Scan for the cell matching the given text and deliver its [x, y] coordinate at center. 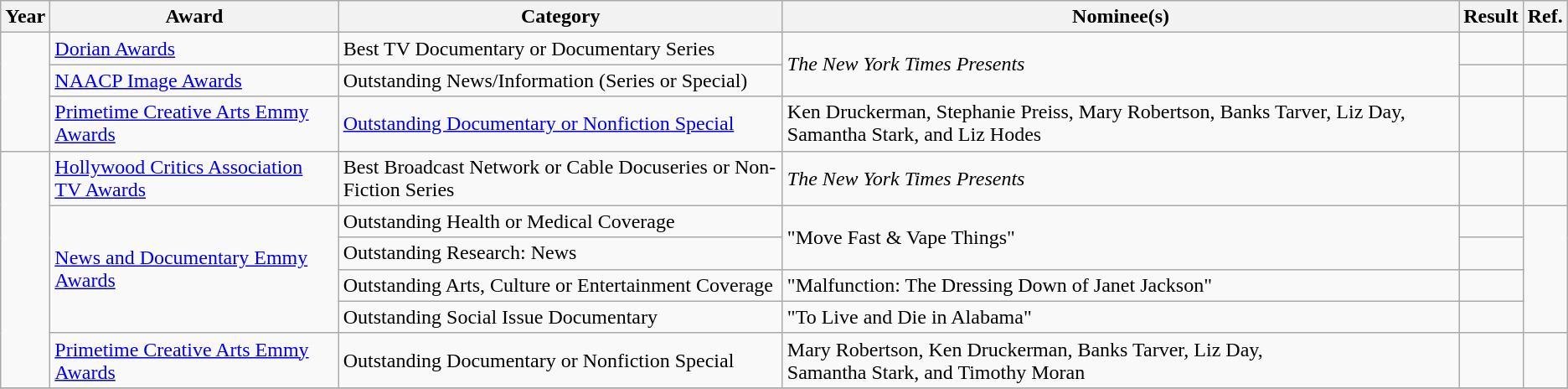
Category [560, 17]
Ken Druckerman, Stephanie Preiss, Mary Robertson, Banks Tarver, Liz Day, Samantha Stark, and Liz Hodes [1121, 124]
Ref. [1545, 17]
Best TV Documentary or Documentary Series [560, 49]
"Malfunction: The Dressing Down of Janet Jackson" [1121, 285]
Dorian Awards [194, 49]
Outstanding Health or Medical Coverage [560, 221]
Award [194, 17]
Best Broadcast Network or Cable Docuseries or Non-Fiction Series [560, 178]
Nominee(s) [1121, 17]
Mary Robertson, Ken Druckerman, Banks Tarver, Liz Day, Samantha Stark, and Timothy Moran [1121, 360]
Hollywood Critics Association TV Awards [194, 178]
Outstanding Social Issue Documentary [560, 317]
"To Live and Die in Alabama" [1121, 317]
Year [25, 17]
"Move Fast & Vape Things" [1121, 237]
NAACP Image Awards [194, 80]
News and Documentary Emmy Awards [194, 269]
Outstanding Arts, Culture or Entertainment Coverage [560, 285]
Outstanding Research: News [560, 253]
Outstanding News/Information (Series or Special) [560, 80]
Result [1491, 17]
